For the text-containing cell, return its midpoint in (x, y) coordinate format. 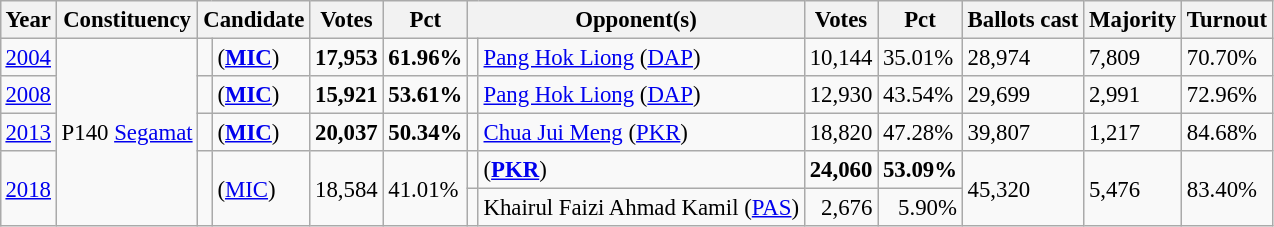
50.34% (426, 133)
70.70% (1226, 57)
5,476 (1133, 188)
Ballots cast (1022, 20)
47.28% (920, 133)
2008 (28, 95)
43.54% (920, 95)
39,807 (1022, 133)
P140 Segamat (127, 132)
Constituency (127, 20)
10,144 (840, 57)
61.96% (426, 57)
Year (28, 20)
28,974 (1022, 57)
53.61% (426, 95)
Khairul Faizi Ahmad Kamil (PAS) (641, 208)
72.96% (1226, 95)
Opponent(s) (636, 20)
Candidate (254, 20)
15,921 (346, 95)
12,930 (840, 95)
53.09% (920, 170)
20,037 (346, 133)
2,676 (840, 208)
7,809 (1133, 57)
2,991 (1133, 95)
41.01% (426, 188)
Chua Jui Meng (PKR) (641, 133)
5.90% (920, 208)
83.40% (1226, 188)
(PKR) (641, 170)
35.01% (920, 57)
17,953 (346, 57)
Majority (1133, 20)
45,320 (1022, 188)
2004 (28, 57)
2013 (28, 133)
Turnout (1226, 20)
18,820 (840, 133)
24,060 (840, 170)
84.68% (1226, 133)
29,699 (1022, 95)
18,584 (346, 188)
1,217 (1133, 133)
2018 (28, 188)
